Identify which cell holds the provided text, then report its [x, y] central coordinate. 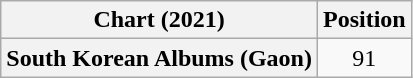
Chart (2021) [160, 20]
Position [364, 20]
South Korean Albums (Gaon) [160, 58]
91 [364, 58]
